Extract the [x, y] coordinate from the center of the cell holding the provided text.  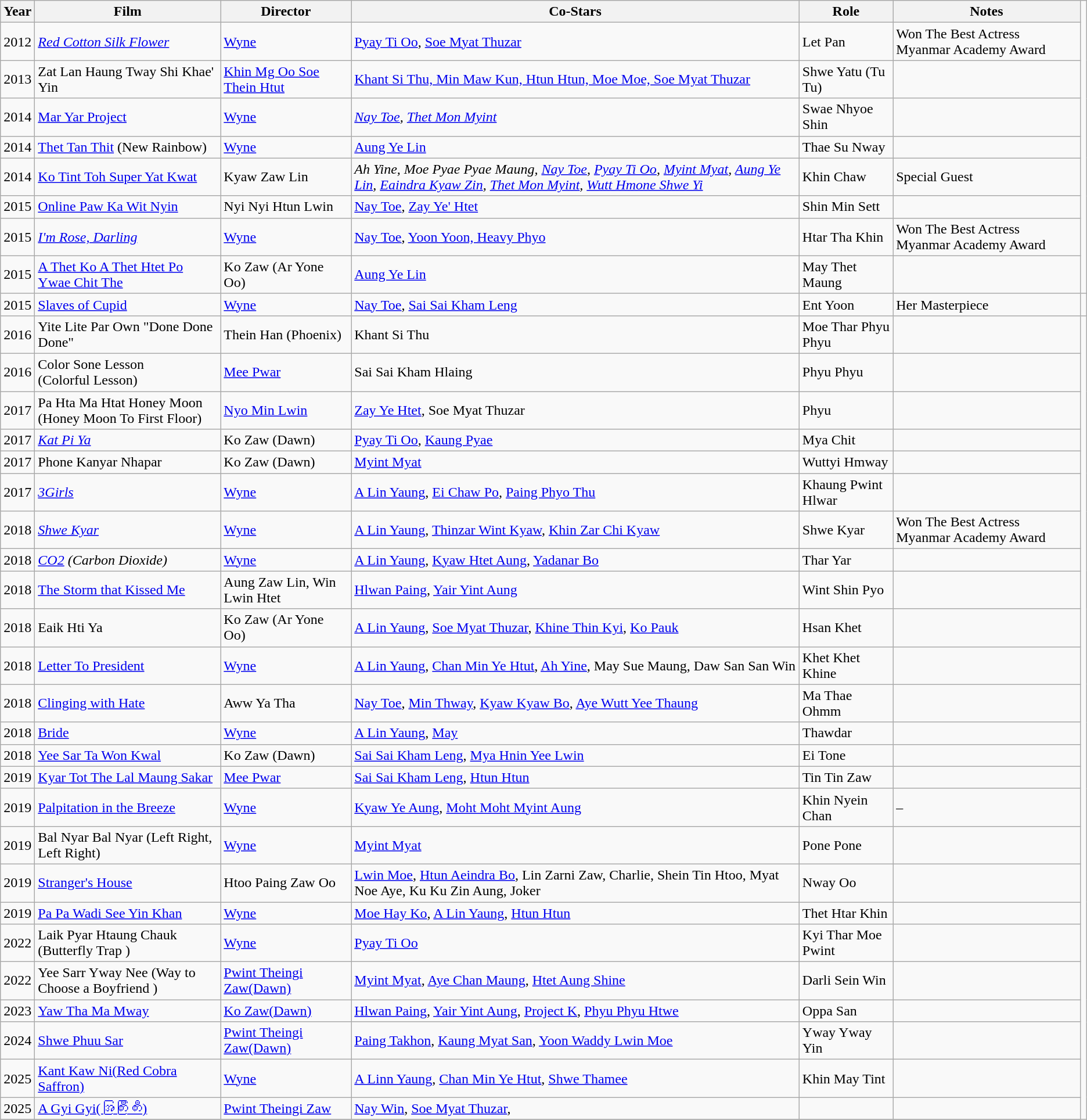
– [987, 807]
Khin Mg Oo Soe Thein Htut [286, 79]
Myint Myat, Aye Chan Maung, Htet Aung Shine [575, 981]
Aww Ya Tha [286, 703]
Notes [987, 12]
Khant Si Thu, Min Maw Kun, Htun Htun, Moe Moe, Soe Myat Thuzar [575, 79]
Shin Min Sett [845, 207]
Eaik Hti Ya [128, 627]
Kyaw Zaw Lin [286, 177]
Moe Thar Phyu Phyu [845, 335]
A Gyi Gyi(အကြီးကြီး) [128, 1108]
Darli Sein Win [845, 981]
Online Paw Ka Wit Nyin [128, 207]
Clinging with Hate [128, 703]
Yaw Tha Ma Mway [128, 1011]
Ent Yoon [845, 304]
Year [17, 12]
Ko Tint Toh Super Yat Kwat [128, 177]
Thae Su Nway [845, 147]
Oppa San [845, 1011]
Zay Ye Htet, Soe Myat Thuzar [575, 410]
Kyar Tot The Lal Maung Sakar [128, 777]
Thet Tan Thit (New Rainbow) [128, 147]
Thet Htar Khin [845, 913]
Yite Lite Par Own "Done Done Done" [128, 335]
3Girls [128, 493]
Hlwan Paing, Yair Yint Aung [575, 590]
Shwe Phuu Sar [128, 1041]
Ma Thae Ohmm [845, 703]
Letter To President [128, 666]
Palpitation in the Breeze [128, 807]
Ah Yine, Moe Pyae Pyae Maung, Nay Toe, Pyay Ti Oo, Myint Myat, Aung Ye Lin, Eaindra Kyaw Zin, Thet Mon Myint, Wutt Hmone Shwe Yi [575, 177]
A Lin Yaung, Chan Min Ye Htut, Ah Yine, May Sue Maung, Daw San San Win [575, 666]
Khaung Pwint Hlwar [845, 493]
Khet Khet Khine [845, 666]
Aung Zaw Lin, Win Lwin Htet [286, 590]
Film [128, 12]
Hlwan Paing, Yair Yint Aung, Project K, Phyu Phyu Htwe [575, 1011]
Thar Yar [845, 560]
Pa Pa Wadi See Yin Khan [128, 913]
Paing Takhon, Kaung Myat San, Yoon Waddy Lwin Moe [575, 1041]
May Thet Maung [845, 274]
The Storm that Kissed Me [128, 590]
2023 [17, 1011]
Nay Toe, Thet Mon Myint [575, 117]
Stranger's House [128, 883]
Mar Yar Project [128, 117]
Pone Pone [845, 845]
Nway Oo [845, 883]
Kat Pi Ya [128, 440]
Thawdar [845, 733]
A Thet Ko A Thet Htet Po Ywae Chit The [128, 274]
Nay Win, Soe Myat Thuzar, [575, 1108]
Pyay Ti Oo, Kaung Pyae [575, 440]
Sai Sai Kham Hlaing [575, 372]
Htoo Paing Zaw Oo [286, 883]
Nay Toe, Min Thway, Kyaw Kyaw Bo, Aye Wutt Yee Thaung [575, 703]
Bal Nyar Bal Nyar (Left Right, Left Right) [128, 845]
Nay Toe, Yoon Yoon, Heavy Phyo [575, 237]
Kyi Thar Moe Pwint [845, 943]
Hsan Khet [845, 627]
A Lin Yaung, Ei Chaw Po, Paing Phyo Thu [575, 493]
Sai Sai Kham Leng, Mya Hnin Yee Lwin [575, 755]
Phone Kanyar Nhapar [128, 462]
I'm Rose, Darling [128, 237]
2012 [17, 42]
Shwe Yatu (Tu Tu) [845, 79]
Kant Kaw Ni(Red Cobra Saffron) [128, 1078]
CO2 (Carbon Dioxide) [128, 560]
A Linn Yaung, Chan Min Ye Htut, Shwe Thamee [575, 1078]
Yee Sarr Yway Nee (Way to Choose a Boyfriend ) [128, 981]
Nay Toe, Sai Sai Kham Leng [575, 304]
Htar Tha Khin [845, 237]
Pyay Ti Oo, Soe Myat Thuzar [575, 42]
Nay Toe, Zay Ye' Htet [575, 207]
Pa Hta Ma Htat Honey Moon(Honey Moon To First Floor) [128, 410]
Yway Yway Yin [845, 1041]
Let Pan [845, 42]
Ei Tone [845, 755]
A Lin Yaung, Soe Myat Thuzar, Khine Thin Kyi, Ko Pauk [575, 627]
Ko Zaw(Dawn) [286, 1011]
Moe Hay Ko, A Lin Yaung, Htun Htun [575, 913]
Yee Sar Ta Won Kwal [128, 755]
A Lin Yaung, Kyaw Htet Aung, Yadanar Bo [575, 560]
Red Cotton Silk Flower [128, 42]
Director [286, 12]
Nyi Nyi Htun Lwin [286, 207]
Co-Stars [575, 12]
Role [845, 12]
Zat Lan Haung Tway Shi Khae' Yin [128, 79]
2024 [17, 1041]
Mya Chit [845, 440]
Her Masterpiece [987, 304]
Swae Nhyoe Shin [845, 117]
2013 [17, 79]
Khant Si Thu [575, 335]
Pwint Theingi Zaw [286, 1108]
Khin Nyein Chan [845, 807]
A Lin Yaung, Thinzar Wint Kyaw, Khin Zar Chi Kyaw [575, 530]
Color Sone Lesson(Colorful Lesson) [128, 372]
Khin May Tint [845, 1078]
Slaves of Cupid [128, 304]
Thein Han (Phoenix) [286, 335]
Phyu [845, 410]
Tin Tin Zaw [845, 777]
Kyaw Ye Aung, Moht Moht Myint Aung [575, 807]
Lwin Moe, Htun Aeindra Bo, Lin Zarni Zaw, Charlie, Shein Tin Htoo, Myat Noe Aye, Ku Ku Zin Aung, Joker [575, 883]
Wint Shin Pyo [845, 590]
Special Guest [987, 177]
A Lin Yaung, May [575, 733]
Sai Sai Kham Leng, Htun Htun [575, 777]
Nyo Min Lwin [286, 410]
Laik Pyar Htaung Chauk (Butterfly Trap ) [128, 943]
Wuttyi Hmway [845, 462]
Khin Chaw [845, 177]
Phyu Phyu [845, 372]
Bride [128, 733]
Pyay Ti Oo [575, 943]
